From the cell containing the given text, extract its center point as (x, y) coordinate. 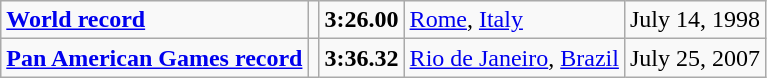
World record (154, 20)
Rome, Italy (514, 20)
July 14, 1998 (694, 20)
July 25, 2007 (694, 58)
3:26.00 (362, 20)
Rio de Janeiro, Brazil (514, 58)
3:36.32 (362, 58)
Pan American Games record (154, 58)
